Locate the cell with the specified text and output its (X, Y) center coordinate. 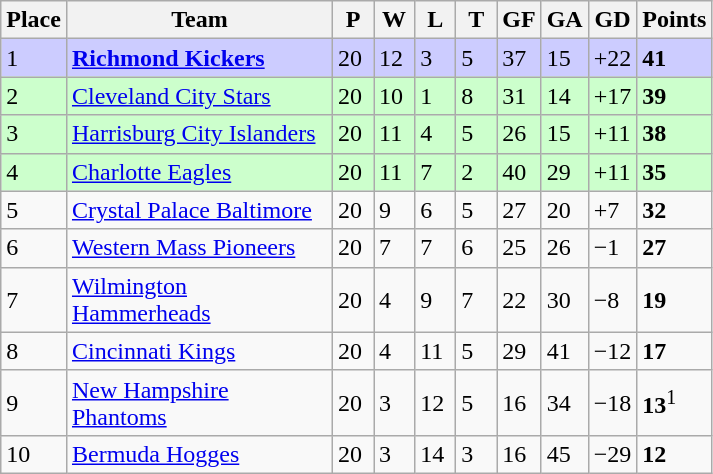
Points (674, 20)
39 (674, 96)
Cincinnati Kings (199, 351)
New Hampshire Phantoms (199, 402)
Richmond Kickers (199, 58)
−1 (612, 248)
Harrisburg City Islanders (199, 134)
−18 (612, 402)
Western Mass Pioneers (199, 248)
GA (564, 20)
+22 (612, 58)
W (394, 20)
GD (612, 20)
35 (674, 172)
17 (674, 351)
45 (564, 454)
31 (519, 96)
L (436, 20)
30 (564, 300)
Bermuda Hogges (199, 454)
Cleveland City Stars (199, 96)
−8 (612, 300)
37 (519, 58)
Charlotte Eagles (199, 172)
+7 (612, 210)
−29 (612, 454)
19 (674, 300)
−12 (612, 351)
Team (199, 20)
34 (564, 402)
P (354, 20)
Place (34, 20)
131 (674, 402)
Wilmington Hammerheads (199, 300)
+17 (612, 96)
38 (674, 134)
25 (519, 248)
Crystal Palace Baltimore (199, 210)
32 (674, 210)
22 (519, 300)
T (476, 20)
40 (519, 172)
GF (519, 20)
